Search for the cell housing the specified text and yield its [x, y] center coordinate. 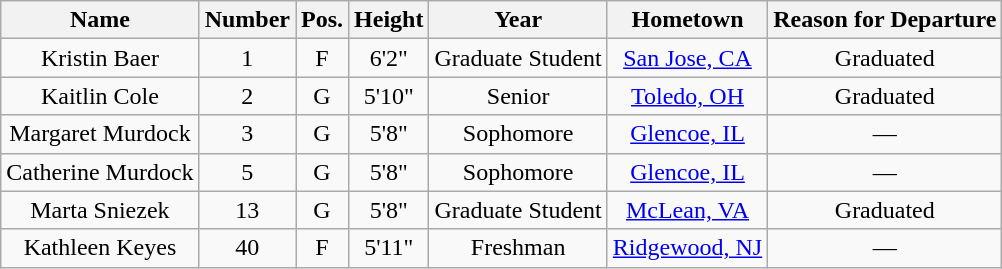
McLean, VA [687, 210]
Freshman [518, 248]
2 [247, 96]
Ridgewood, NJ [687, 248]
Marta Sniezek [100, 210]
Year [518, 20]
Catherine Murdock [100, 172]
Number [247, 20]
5 [247, 172]
San Jose, CA [687, 58]
Senior [518, 96]
5'11" [389, 248]
Margaret Murdock [100, 134]
Kaitlin Cole [100, 96]
Reason for Departure [885, 20]
Name [100, 20]
Height [389, 20]
3 [247, 134]
Kristin Baer [100, 58]
6'2" [389, 58]
Pos. [322, 20]
Toledo, OH [687, 96]
1 [247, 58]
Kathleen Keyes [100, 248]
5'10" [389, 96]
Hometown [687, 20]
40 [247, 248]
13 [247, 210]
